Identify which cell holds the provided text, then report its [x, y] central coordinate. 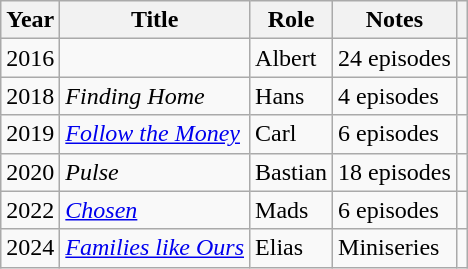
Bastian [292, 172]
Carl [292, 134]
Follow the Money [155, 134]
Year [30, 20]
2018 [30, 96]
Chosen [155, 210]
2022 [30, 210]
Hans [292, 96]
2016 [30, 58]
Notes [395, 20]
2020 [30, 172]
2019 [30, 134]
24 episodes [395, 58]
Title [155, 20]
2024 [30, 248]
Families like Ours [155, 248]
Miniseries [395, 248]
Albert [292, 58]
4 episodes [395, 96]
Role [292, 20]
Elias [292, 248]
Mads [292, 210]
Pulse [155, 172]
18 episodes [395, 172]
Finding Home [155, 96]
